For the text-containing cell, return its midpoint in (x, y) coordinate format. 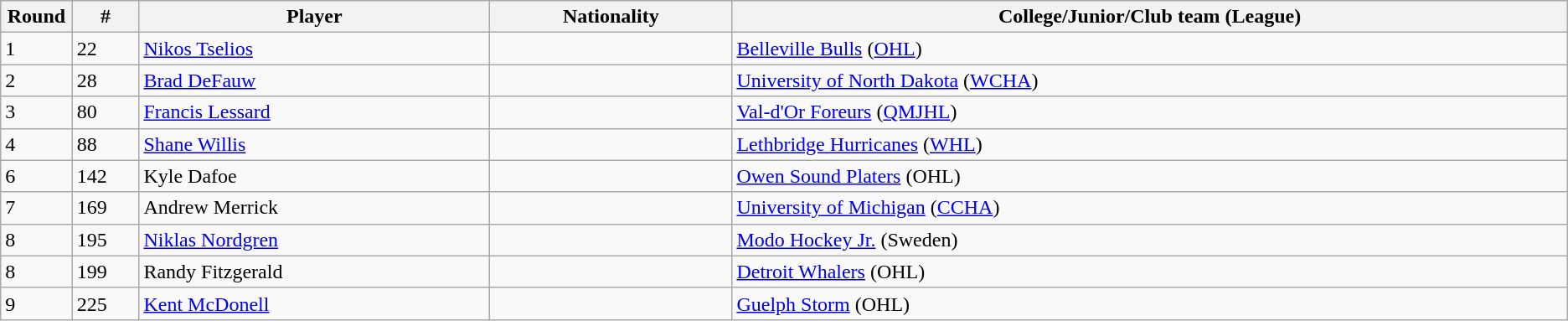
Lethbridge Hurricanes (WHL) (1149, 144)
University of Michigan (CCHA) (1149, 208)
142 (106, 176)
Modo Hockey Jr. (Sweden) (1149, 240)
Owen Sound Platers (OHL) (1149, 176)
Player (315, 17)
88 (106, 144)
Francis Lessard (315, 112)
Val-d'Or Foreurs (QMJHL) (1149, 112)
Guelph Storm (OHL) (1149, 303)
6 (37, 176)
Detroit Whalers (OHL) (1149, 272)
195 (106, 240)
7 (37, 208)
Nationality (611, 17)
199 (106, 272)
3 (37, 112)
4 (37, 144)
College/Junior/Club team (League) (1149, 17)
28 (106, 80)
Brad DeFauw (315, 80)
# (106, 17)
Shane Willis (315, 144)
Randy Fitzgerald (315, 272)
22 (106, 49)
Nikos Tselios (315, 49)
Niklas Nordgren (315, 240)
169 (106, 208)
9 (37, 303)
Andrew Merrick (315, 208)
225 (106, 303)
University of North Dakota (WCHA) (1149, 80)
2 (37, 80)
1 (37, 49)
Kyle Dafoe (315, 176)
80 (106, 112)
Kent McDonell (315, 303)
Round (37, 17)
Belleville Bulls (OHL) (1149, 49)
